Find where the given text appears and provide that cell's center as (X, Y) coordinate. 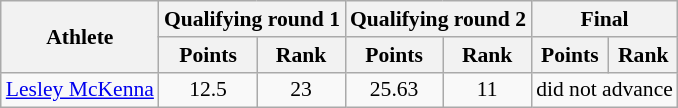
25.63 (394, 90)
did not advance (604, 90)
11 (487, 90)
Lesley McKenna (80, 90)
Athlete (80, 36)
23 (301, 90)
12.5 (208, 90)
Qualifying round 2 (438, 19)
Final (604, 19)
Qualifying round 1 (252, 19)
